Find where the given text appears and provide that cell's center as (X, Y) coordinate. 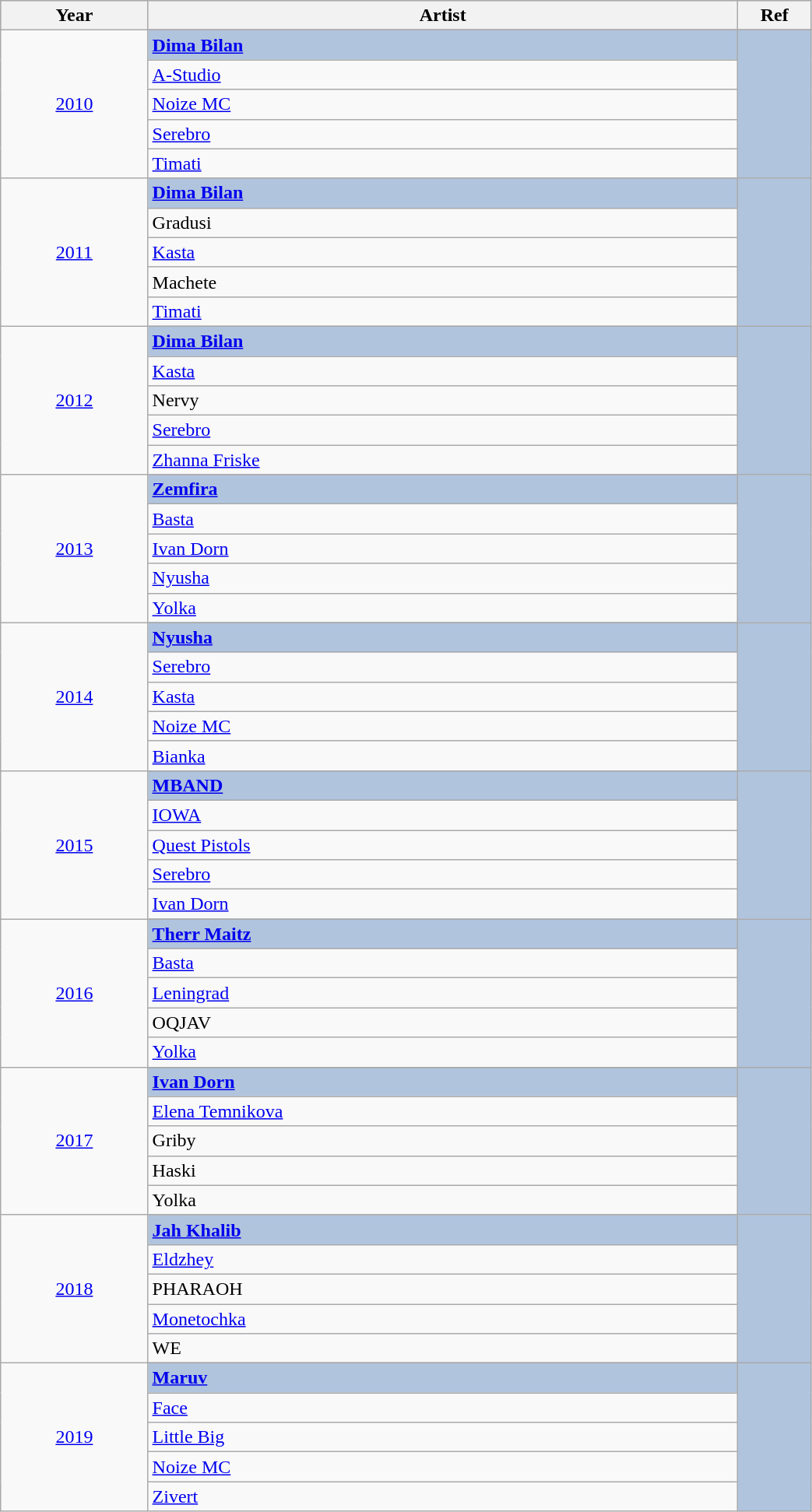
2014 (75, 696)
2011 (75, 252)
Elena Temnikova (442, 1111)
2018 (75, 1289)
2017 (75, 1141)
Nervy (442, 401)
Little Big (442, 1437)
Face (442, 1408)
Year (75, 16)
Zhanna Friske (442, 460)
2016 (75, 993)
PHARAOH (442, 1289)
WE (442, 1349)
Machete (442, 282)
IOWA (442, 815)
2015 (75, 844)
2013 (75, 549)
Zemfira (442, 489)
Maruv (442, 1378)
2019 (75, 1437)
Ref (774, 16)
Griby (442, 1141)
OQJAV (442, 1023)
Haski (442, 1170)
Leningrad (442, 993)
Gradusi (442, 223)
Zivert (442, 1496)
Eldzhey (442, 1259)
2010 (75, 104)
Monetochka (442, 1319)
Quest Pistols (442, 844)
MBAND (442, 785)
A-Studio (442, 75)
Therr Maitz (442, 934)
2012 (75, 400)
Jah Khalib (442, 1230)
Artist (442, 16)
Bianka (442, 756)
